From the cell containing the given text, extract its center point as (X, Y) coordinate. 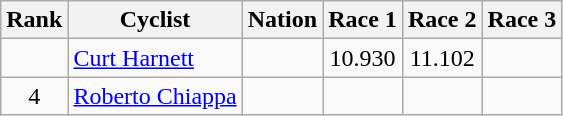
Nation (282, 20)
Race 1 (363, 20)
Rank (34, 20)
4 (34, 96)
11.102 (442, 58)
Curt Harnett (155, 58)
Roberto Chiappa (155, 96)
10.930 (363, 58)
Race 2 (442, 20)
Race 3 (522, 20)
Cyclist (155, 20)
